Scan for the cell matching the given text and deliver its [X, Y] coordinate at center. 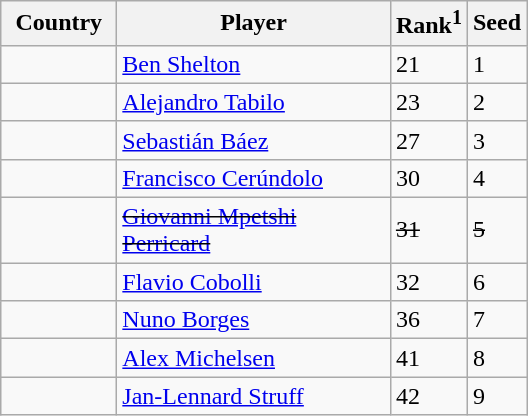
31 [428, 230]
32 [428, 282]
42 [428, 396]
21 [428, 64]
41 [428, 358]
Sebastián Báez [254, 140]
Rank1 [428, 24]
Francisco Cerúndolo [254, 178]
8 [496, 358]
6 [496, 282]
Flavio Cobolli [254, 282]
5 [496, 230]
27 [428, 140]
Country [59, 24]
3 [496, 140]
Ben Shelton [254, 64]
Seed [496, 24]
Alex Michelsen [254, 358]
23 [428, 102]
Player [254, 24]
Nuno Borges [254, 320]
4 [496, 178]
30 [428, 178]
Jan-Lennard Struff [254, 396]
7 [496, 320]
2 [496, 102]
1 [496, 64]
Giovanni Mpetshi Perricard [254, 230]
36 [428, 320]
Alejandro Tabilo [254, 102]
9 [496, 396]
